Locate the cell with the specified text and output its (x, y) center coordinate. 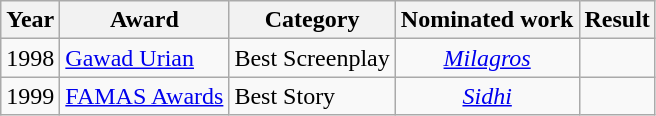
Category (312, 20)
Result (617, 20)
Gawad Urian (144, 58)
Year (30, 20)
FAMAS Awards (144, 96)
Best Screenplay (312, 58)
Sidhi (487, 96)
1998 (30, 58)
Award (144, 20)
Milagros (487, 58)
Best Story (312, 96)
1999 (30, 96)
Nominated work (487, 20)
